Output the [x, y] coordinate of the center of the cell containing the given text.  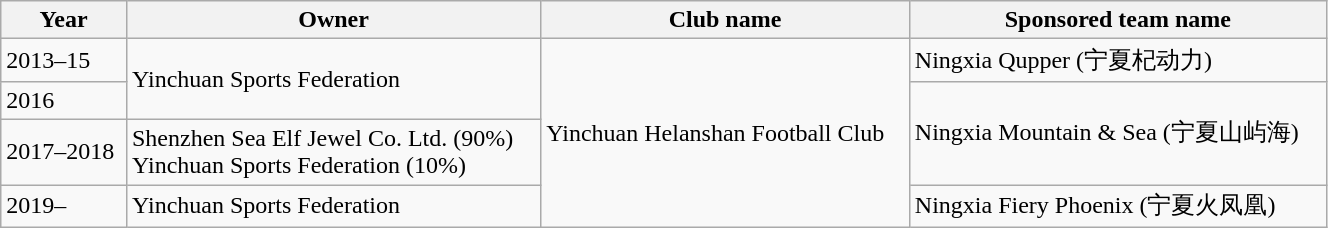
Ningxia Fiery Phoenix (宁夏火凤凰) [1118, 206]
Year [64, 20]
Owner [333, 20]
Ningxia Mountain & Sea (宁夏山屿海) [1118, 132]
Ningxia Qupper (宁夏杞动力) [1118, 60]
2016 [64, 100]
Shenzhen Sea Elf Jewel Co. Ltd. (90%)Yinchuan Sports Federation (10%) [333, 152]
Sponsored team name [1118, 20]
2013–15 [64, 60]
Club name [726, 20]
Yinchuan Helanshan Football Club [726, 133]
2017–2018 [64, 152]
2019– [64, 206]
